Return the [x, y] coordinate for the center point of the cell that contains the specified text.  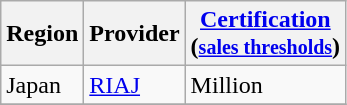
Certification(sales thresholds) [266, 34]
Provider [134, 34]
RIAJ [134, 85]
Million [266, 85]
Japan [42, 85]
Region [42, 34]
